Capture the cell that displays the provided text and extract its (x, y) central coordinate. 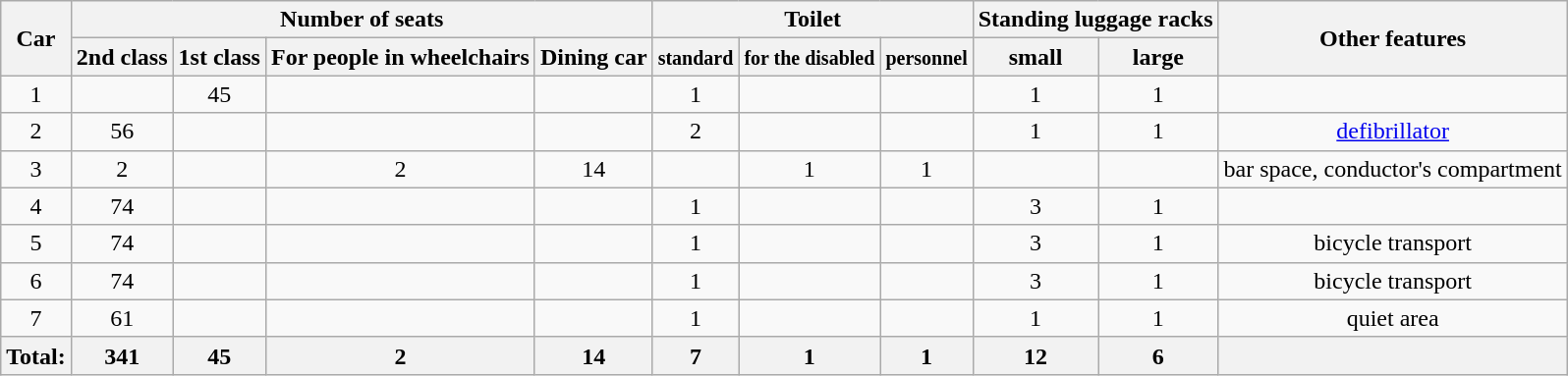
Number of seats (362, 20)
Other features (1393, 38)
personnel (926, 57)
2nd class (122, 57)
large (1158, 57)
defibrillator (1393, 132)
Standing luggage racks (1095, 20)
Total: (36, 355)
1st class (219, 57)
56 (122, 132)
Dining car (593, 57)
Car (36, 38)
Toilet (812, 20)
for the disabled (810, 57)
341 (122, 355)
bar space, conductor's compartment (1393, 169)
12 (1036, 355)
5 (36, 243)
quiet area (1393, 318)
standard (696, 57)
For people in wheelchairs (400, 57)
small (1036, 57)
4 (36, 206)
61 (122, 318)
